Find where the given text appears and provide that cell's center as [x, y] coordinate. 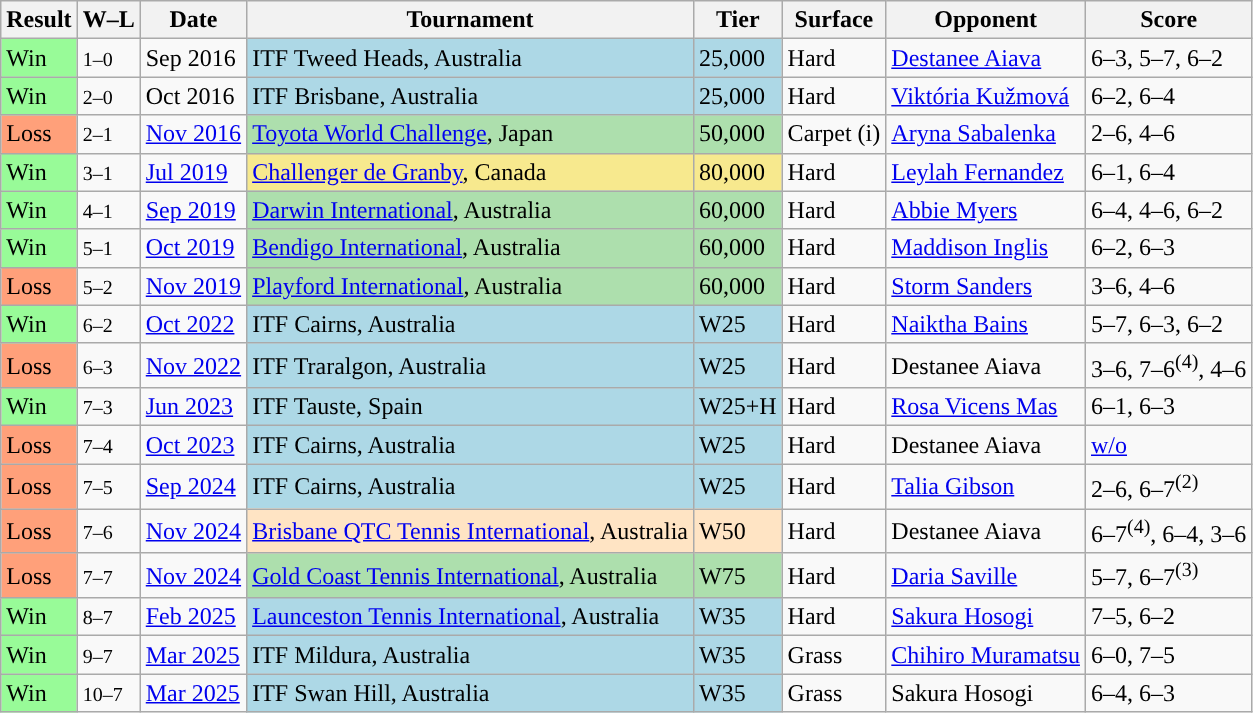
8–7 [108, 617]
Sep 2024 [193, 486]
w/o [1168, 445]
10–7 [108, 693]
Abbie Myers [986, 210]
6–4, 6–3 [1168, 693]
Oct 2019 [193, 248]
Naiktha Bains [986, 324]
ITF Tauste, Spain [470, 407]
Playford International, Australia [470, 286]
Challenger de Granby, Canada [470, 172]
W–L [108, 20]
6–3 [108, 366]
Carpet (i) [834, 134]
Aryna Sabalenka [986, 134]
7–5, 6–2 [1168, 617]
Launceston Tennis International, Australia [470, 617]
Sep 2019 [193, 210]
5–1 [108, 248]
Surface [834, 20]
5–7, 6–7(3) [1168, 576]
Oct 2016 [193, 96]
80,000 [738, 172]
ITF Tweed Heads, Australia [470, 58]
Chihiro Muramatsu [986, 655]
Maddison Inglis [986, 248]
Brisbane QTC Tennis International, Australia [470, 532]
6–7(4), 6–4, 3–6 [1168, 532]
6–4, 4–6, 6–2 [1168, 210]
ITF Swan Hill, Australia [470, 693]
4–1 [108, 210]
6–1, 6–3 [1168, 407]
Oct 2023 [193, 445]
Storm Sanders [986, 286]
Tier [738, 20]
Daria Saville [986, 576]
Bendigo International, Australia [470, 248]
Opponent [986, 20]
ITF Brisbane, Australia [470, 96]
6–2, 6–3 [1168, 248]
Jun 2023 [193, 407]
W50 [738, 532]
Gold Coast Tennis International, Australia [470, 576]
6–0, 7–5 [1168, 655]
Sep 2016 [193, 58]
Talia Gibson [986, 486]
2–1 [108, 134]
Viktória Kužmová [986, 96]
5–2 [108, 286]
7–6 [108, 532]
6–2 [108, 324]
Nov 2019 [193, 286]
3–6, 7–6(4), 4–6 [1168, 366]
Oct 2022 [193, 324]
Nov 2016 [193, 134]
2–0 [108, 96]
6–2, 6–4 [1168, 96]
5–7, 6–3, 6–2 [1168, 324]
6–1, 6–4 [1168, 172]
7–5 [108, 486]
W25+H [738, 407]
2–6, 6–7(2) [1168, 486]
9–7 [108, 655]
2–6, 4–6 [1168, 134]
Nov 2022 [193, 366]
Tournament [470, 20]
ITF Mildura, Australia [470, 655]
Feb 2025 [193, 617]
Jul 2019 [193, 172]
1–0 [108, 58]
50,000 [738, 134]
Darwin International, Australia [470, 210]
Rosa Vicens Mas [986, 407]
7–7 [108, 576]
W75 [738, 576]
3–1 [108, 172]
Score [1168, 20]
Date [193, 20]
3–6, 4–6 [1168, 286]
Toyota World Challenge, Japan [470, 134]
7–4 [108, 445]
Leylah Fernandez [986, 172]
7–3 [108, 407]
ITF Traralgon, Australia [470, 366]
6–3, 5–7, 6–2 [1168, 58]
Result [39, 20]
